Pinpoint the cell where the given text exists, returning its [x, y] midpoint coordinate. 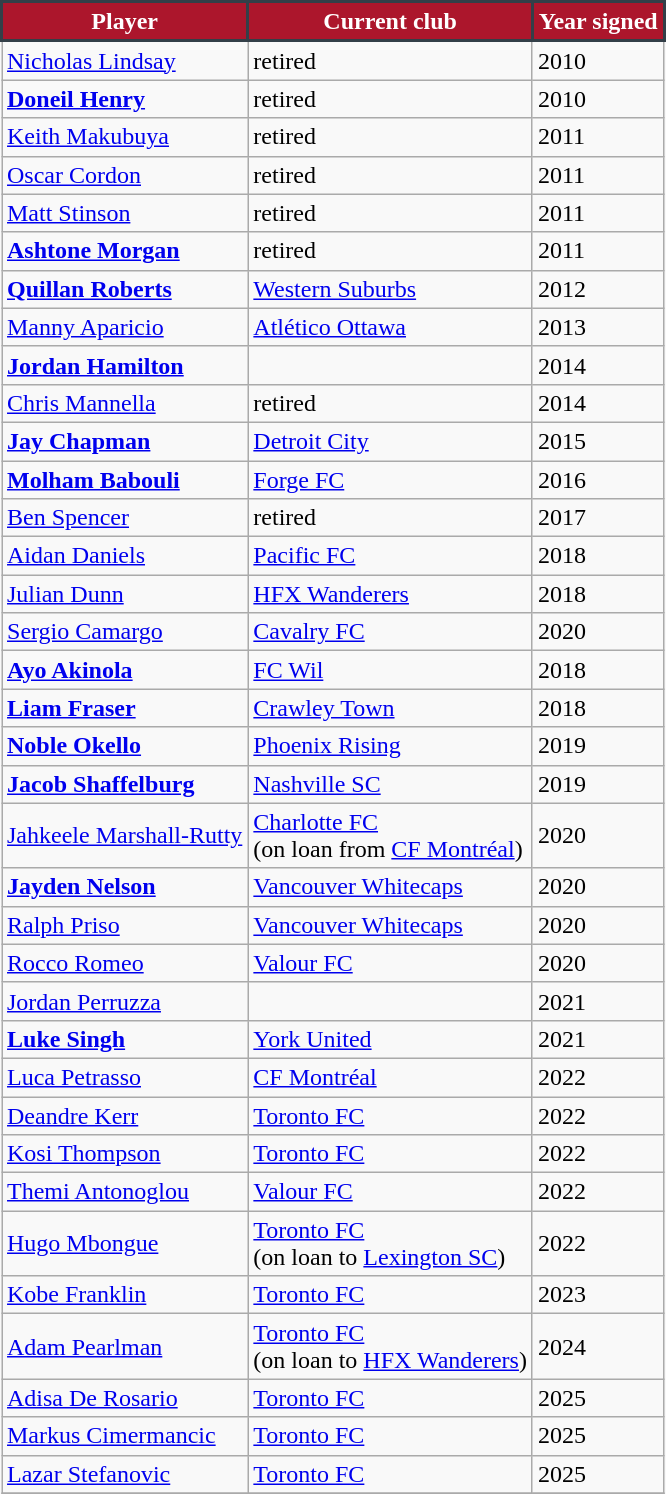
Doneil Henry [125, 99]
Lazar Stefanovic [125, 1474]
Adisa De Rosario [125, 1398]
2017 [598, 518]
Pacific FC [390, 556]
Year signed [598, 22]
Matt Stinson [125, 213]
Rocco Romeo [125, 963]
Jordan Hamilton [125, 365]
Jacob Shaffelburg [125, 784]
Keith Makubuya [125, 137]
Ben Spencer [125, 518]
Ayo Akinola [125, 670]
HFX Wanderers [390, 594]
Detroit City [390, 441]
Manny Aparicio [125, 327]
Markus Cimermancic [125, 1436]
Charlotte FC(on loan from CF Montréal) [390, 836]
Jayden Nelson [125, 887]
Ashtone Morgan [125, 251]
Forge FC [390, 479]
Current club [390, 22]
Noble Okello [125, 746]
Cavalry FC [390, 632]
2016 [598, 479]
Luca Petrasso [125, 1077]
Julian Dunn [125, 594]
2015 [598, 441]
Nicholas Lindsay [125, 60]
Jay Chapman [125, 441]
Liam Fraser [125, 708]
2013 [598, 327]
Nashville SC [390, 784]
York United [390, 1039]
Deandre Kerr [125, 1115]
Western Suburbs [390, 289]
Themi Antonoglou [125, 1192]
Phoenix Rising [390, 746]
Atlético Ottawa [390, 327]
Player [125, 22]
CF Montréal [390, 1077]
FC Wil [390, 670]
Ralph Priso [125, 925]
Jordan Perruzza [125, 1001]
Molham Babouli [125, 479]
Quillan Roberts [125, 289]
Chris Mannella [125, 403]
Aidan Daniels [125, 556]
Sergio Camargo [125, 632]
Toronto FC(on loan to HFX Wanderers) [390, 1346]
Luke Singh [125, 1039]
2023 [598, 1295]
2012 [598, 289]
Oscar Cordon [125, 175]
Hugo Mbongue [125, 1244]
2024 [598, 1346]
Kosi Thompson [125, 1154]
Kobe Franklin [125, 1295]
Jahkeele Marshall-Rutty [125, 836]
Crawley Town [390, 708]
Toronto FC(on loan to Lexington SC) [390, 1244]
Adam Pearlman [125, 1346]
